Identify which cell holds the provided text, then report its (X, Y) central coordinate. 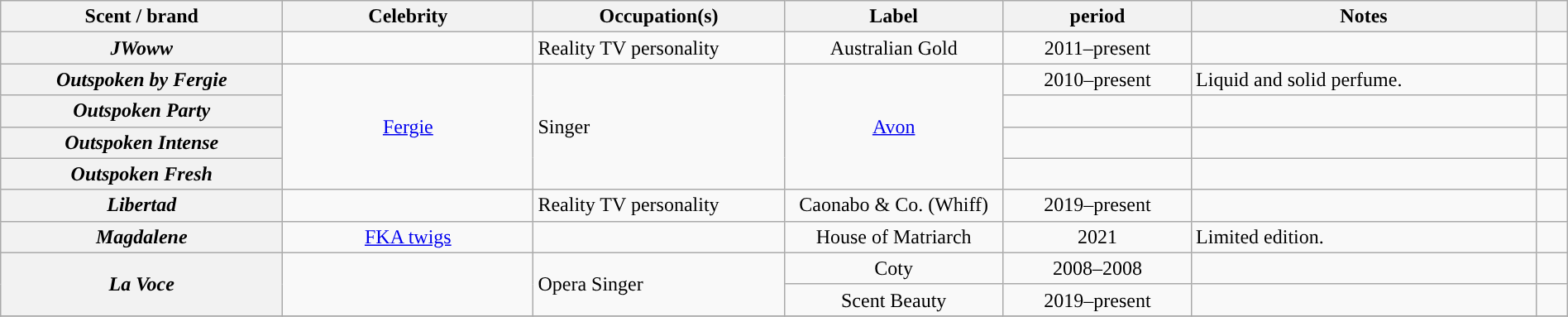
Caonabo & Co. (Whiff) (893, 205)
2021 (1097, 237)
period (1097, 17)
Celebrity (409, 17)
Scent / brand (142, 17)
Outspoken Party (142, 111)
Scent Beauty (893, 300)
Notes (1365, 17)
Limited edition. (1365, 237)
Magdalene (142, 237)
Outspoken Fresh (142, 174)
Australian Gold (893, 48)
Outspoken by Fergie (142, 79)
Libertad (142, 205)
Coty (893, 268)
Fergie (409, 127)
FKA twigs (409, 237)
Singer (658, 127)
Avon (893, 127)
2011–present (1097, 48)
JWoww (142, 48)
Liquid and solid perfume. (1365, 79)
Occupation(s) (658, 17)
2008–2008 (1097, 268)
La Voce (142, 284)
2010–present (1097, 79)
Outspoken Intense (142, 142)
Label (893, 17)
Opera Singer (658, 284)
House of Matriarch (893, 237)
